Capture the cell that displays the provided text and extract its [X, Y] central coordinate. 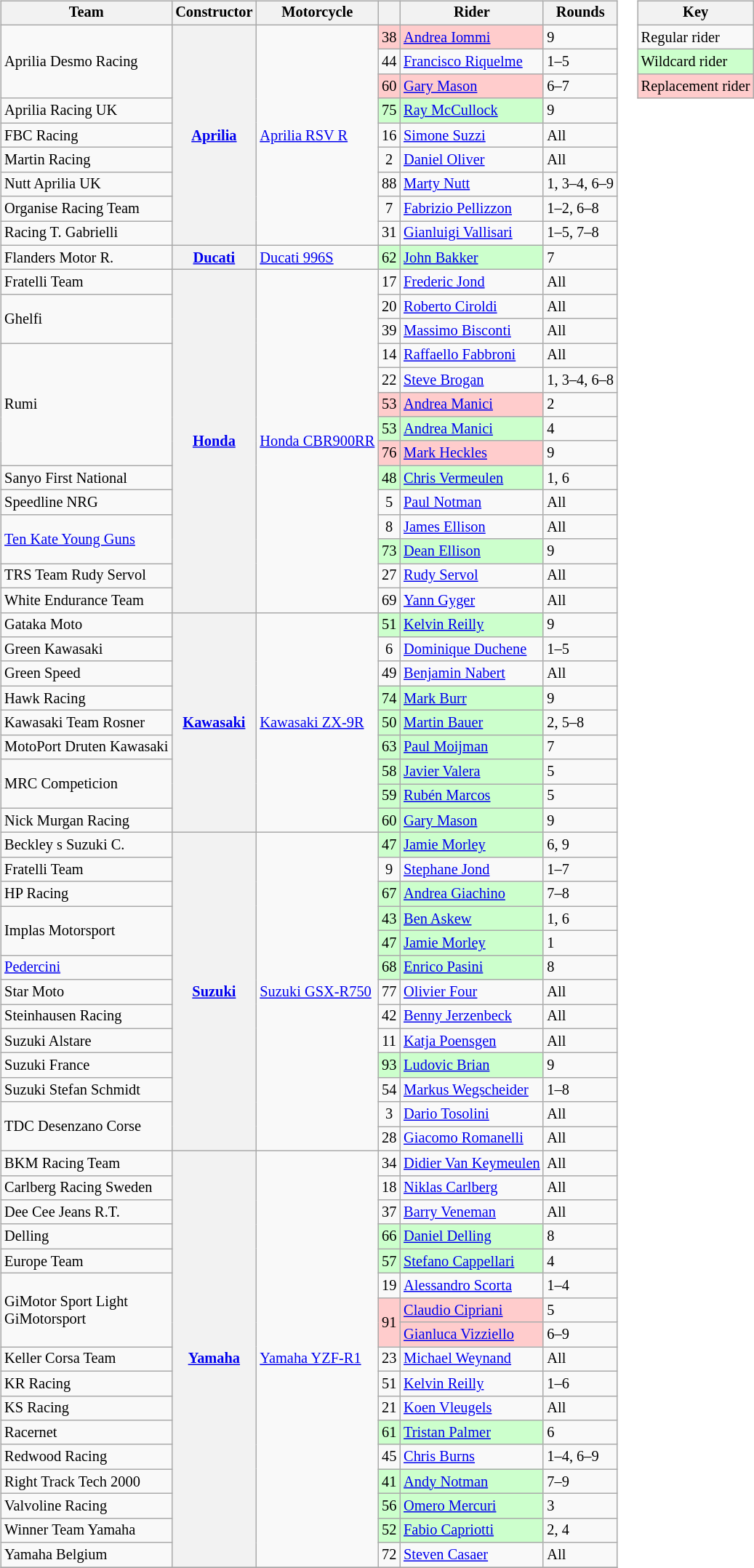
Raffaello Fabbroni [471, 356]
63 [389, 747]
23 [389, 1359]
Yamaha [214, 1359]
Fabrizio Pellizzon [471, 209]
Dominique Duchene [471, 649]
Mark Burr [471, 698]
Green Kawasaki [86, 649]
14 [389, 356]
66 [389, 1236]
Green Speed [86, 673]
MRC Competicion [86, 784]
Sanyo First National [86, 478]
Pedercini [86, 967]
Steven Casaer [471, 1555]
Honda CBR900RR [317, 441]
Aprilia Racing UK [86, 111]
Claudio Cipriani [471, 1310]
27 [389, 576]
Steve Brogan [471, 380]
Nutt Aprilia UK [86, 184]
Kawasaki ZX-9R [317, 723]
Roberto Ciroldi [471, 307]
Team [86, 13]
1–7 [580, 870]
KR Racing [86, 1383]
MotoPort Druten Kawasaki [86, 747]
Suzuki Alstare [86, 1041]
Aprilia Desmo Racing [86, 61]
72 [389, 1555]
Marty Nutt [471, 184]
Chris Vermeulen [471, 478]
Ben Askew [471, 919]
7–8 [580, 894]
39 [389, 331]
16 [389, 135]
BKM Racing Team [86, 1163]
Suzuki [214, 992]
17 [389, 282]
Benny Jerzenbeck [471, 1017]
Francisco Riquelme [471, 62]
45 [389, 1457]
93 [389, 1065]
Ten Kate Young Guns [86, 538]
Yamaha YZF-R1 [317, 1359]
Ghelfi [86, 319]
Suzuki GSX-R750 [317, 992]
Constructor [214, 13]
Rubén Marcos [471, 796]
Gataka Moto [86, 625]
Rumi [86, 404]
Barry Veneman [471, 1212]
Hawk Racing [86, 698]
62 [389, 257]
Steinhausen Racing [86, 1017]
Simone Suzzi [471, 135]
Motorcycle [317, 13]
41 [389, 1481]
1–6 [580, 1383]
Martin Racing [86, 160]
52 [389, 1530]
74 [389, 698]
20 [389, 307]
Regular rider [696, 37]
TRS Team Rudy Servol [86, 576]
Ray McCullock [471, 111]
59 [389, 796]
Dario Tosolini [471, 1114]
Organise Racing Team [86, 209]
1 [580, 943]
Ducati [214, 257]
Paul Moijman [471, 747]
Aprilia [214, 135]
Paul Notman [471, 503]
7–9 [580, 1481]
Andrea Giachino [471, 894]
21 [389, 1408]
Olivier Four [471, 992]
67 [389, 894]
Key [696, 13]
77 [389, 992]
76 [389, 453]
2, 5–8 [580, 723]
Racing T. Gabrielli [86, 233]
Star Moto [86, 992]
Suzuki Stefan Schmidt [86, 1090]
HP Racing [86, 894]
91 [389, 1322]
Nick Murgan Racing [86, 820]
Yamaha Belgium [86, 1555]
Niklas Carlberg [471, 1188]
Omero Mercuri [471, 1506]
56 [389, 1506]
Tristan Palmer [471, 1433]
Rider [471, 13]
Mark Heckles [471, 453]
Redwood Racing [86, 1457]
54 [389, 1090]
49 [389, 673]
Implas Motorsport [86, 931]
1–4, 6–9 [580, 1457]
58 [389, 772]
James Ellison [471, 527]
Gianluigi Vallisari [471, 233]
38 [389, 37]
Yann Gyger [471, 600]
TDC Desenzano Corse [86, 1126]
Suzuki France [86, 1065]
Aprilia RSV R [317, 135]
Kawasaki [214, 723]
Markus Wegscheider [471, 1090]
88 [389, 184]
Kawasaki Team Rosner [86, 723]
75 [389, 111]
Flanders Motor R. [86, 257]
50 [389, 723]
Carlberg Racing Sweden [86, 1188]
Stephane Jond [471, 870]
Dean Ellison [471, 551]
Gianluca Vizziello [471, 1335]
Honda [214, 441]
48 [389, 478]
Fabio Capriotti [471, 1530]
42 [389, 1017]
Andy Notman [471, 1481]
1, 3–4, 6–8 [580, 380]
Ludovic Brian [471, 1065]
John Bakker [471, 257]
34 [389, 1163]
Chris Burns [471, 1457]
Andrea Iommi [471, 37]
Winner Team Yamaha [86, 1530]
69 [389, 600]
Frederic Jond [471, 282]
Delling [86, 1236]
Massimo Bisconti [471, 331]
Didier Van Keymeulen [471, 1163]
Koen Vleugels [471, 1408]
Valvoline Racing [86, 1506]
Speedline NRG [86, 503]
Martin Bauer [471, 723]
18 [389, 1188]
Javier Valera [471, 772]
Michael Weynand [471, 1359]
2, 4 [580, 1530]
Dee Cee Jeans R.T. [86, 1212]
Europe Team [86, 1261]
Racernet [86, 1433]
6–9 [580, 1335]
Replacement rider [696, 87]
White Endurance Team [86, 600]
1–4 [580, 1286]
Daniel Delling [471, 1236]
11 [389, 1041]
Beckley s Suzuki C. [86, 845]
Benjamin Nabert [471, 673]
68 [389, 967]
6, 9 [580, 845]
37 [389, 1212]
Daniel Oliver [471, 160]
Stefano Cappellari [471, 1261]
Rounds [580, 13]
Alessandro Scorta [471, 1286]
1–5, 7–8 [580, 233]
73 [389, 551]
Wildcard rider [696, 62]
Giacomo Romanelli [471, 1139]
28 [389, 1139]
GiMotor Sport Light GiMotorsport [86, 1311]
Right Track Tech 2000 [86, 1481]
44 [389, 62]
KS Racing [86, 1408]
1–2, 6–8 [580, 209]
1–8 [580, 1090]
22 [389, 380]
57 [389, 1261]
19 [389, 1286]
Enrico Pasini [471, 967]
FBC Racing [86, 135]
Katja Poensgen [471, 1041]
43 [389, 919]
Keller Corsa Team [86, 1359]
61 [389, 1433]
Rudy Servol [471, 576]
6–7 [580, 87]
31 [389, 233]
Ducati 996S [317, 257]
1, 3–4, 6–9 [580, 184]
